Detect which cell encompasses the target text, then output its (X, Y) center coordinate. 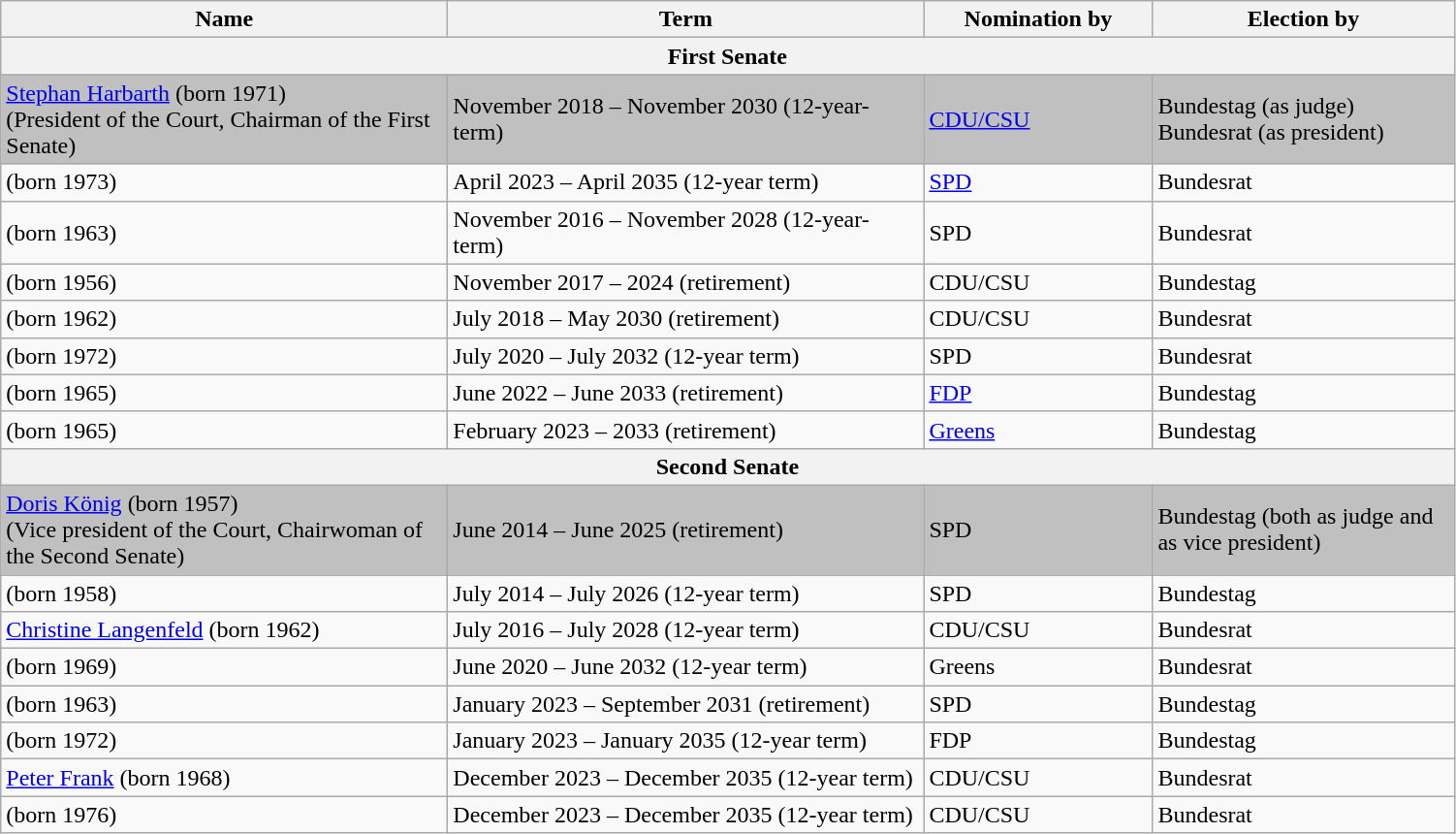
Peter Frank (born 1968) (225, 778)
Bundestag (both as judge and as vice president) (1303, 529)
July 2020 – July 2032 (12-year term) (686, 356)
April 2023 – April 2035 (12-year term) (686, 182)
Election by (1303, 19)
June 2020 – June 2032 (12-year term) (686, 667)
Doris König (born 1957)(Vice president of the Court, Chairwoman of the Second Senate) (225, 529)
November 2016 – November 2028 (12-year-term) (686, 233)
(born 1956) (225, 282)
Bundestag (as judge) Bundesrat (as president) (1303, 119)
February 2023 – 2033 (retirement) (686, 430)
Christine Langenfeld (born 1962) (225, 630)
Nomination by (1038, 19)
July 2018 – May 2030 (retirement) (686, 319)
(born 1976) (225, 815)
January 2023 – January 2035 (12-year term) (686, 741)
Name (225, 19)
November 2018 – November 2030 (12-year-term) (686, 119)
(born 1973) (225, 182)
First Senate (727, 56)
November 2017 – 2024 (retirement) (686, 282)
(born 1962) (225, 319)
July 2016 – July 2028 (12-year term) (686, 630)
January 2023 – September 2031 (retirement) (686, 704)
Term (686, 19)
June 2022 – June 2033 (retirement) (686, 393)
Second Senate (727, 466)
(born 1969) (225, 667)
July 2014 – July 2026 (12-year term) (686, 593)
Stephan Harbarth (born 1971)(President of the Court, Chairman of the First Senate) (225, 119)
(born 1958) (225, 593)
June 2014 – June 2025 (retirement) (686, 529)
